Return [x, y] of the center of cell containing provided text 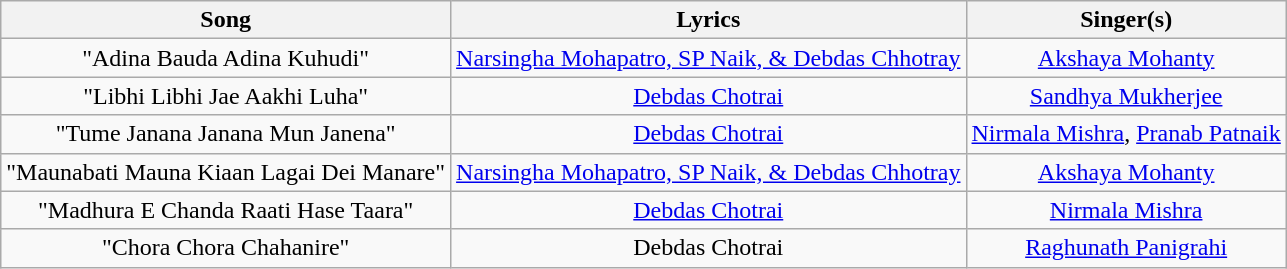
Song [226, 20]
Nirmala Mishra, Pranab Patnaik [1126, 134]
"Maunabati Mauna Kiaan Lagai Dei Manare" [226, 172]
Singer(s) [1126, 20]
"Madhura E Chanda Raati Hase Taara" [226, 210]
Raghunath Panigrahi [1126, 248]
"Adina Bauda Adina Kuhudi" [226, 58]
Lyrics [708, 20]
"Tume Janana Janana Mun Janena" [226, 134]
Sandhya Mukherjee [1126, 96]
"Libhi Libhi Jae Aakhi Luha" [226, 96]
Nirmala Mishra [1126, 210]
"Chora Chora Chahanire" [226, 248]
